Capture the cell that displays the provided text and extract its [x, y] central coordinate. 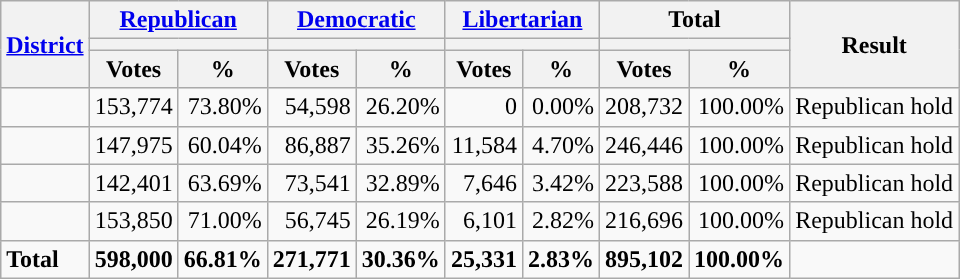
86,887 [312, 145]
Democratic [356, 20]
153,774 [134, 107]
216,696 [644, 221]
73.80% [222, 107]
32.89% [400, 183]
11,584 [484, 145]
30.36% [400, 259]
26.19% [400, 221]
Republican [178, 20]
223,588 [644, 183]
208,732 [644, 107]
Libertarian [522, 20]
6,101 [484, 221]
63.69% [222, 183]
0.00% [560, 107]
Result [874, 44]
60.04% [222, 145]
147,975 [134, 145]
3.42% [560, 183]
246,446 [644, 145]
26.20% [400, 107]
4.70% [560, 145]
2.82% [560, 221]
35.26% [400, 145]
56,745 [312, 221]
895,102 [644, 259]
25,331 [484, 259]
153,850 [134, 221]
71.00% [222, 221]
271,771 [312, 259]
598,000 [134, 259]
66.81% [222, 259]
7,646 [484, 183]
142,401 [134, 183]
2.83% [560, 259]
54,598 [312, 107]
0 [484, 107]
District [45, 44]
73,541 [312, 183]
